Return the [X, Y] coordinate for the center point of the cell that contains the specified text.  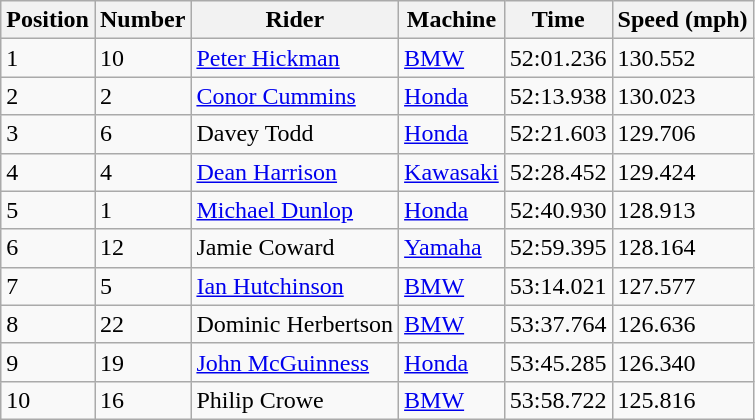
128.913 [682, 210]
53:37.764 [558, 324]
Davey Todd [295, 134]
Ian Hutchinson [295, 286]
9 [48, 362]
53:58.722 [558, 400]
Time [558, 20]
129.424 [682, 172]
Kawasaki [452, 172]
Michael Dunlop [295, 210]
Peter Hickman [295, 58]
52:01.236 [558, 58]
126.636 [682, 324]
Conor Cummins [295, 96]
John McGuinness [295, 362]
130.023 [682, 96]
126.340 [682, 362]
Speed (mph) [682, 20]
53:14.021 [558, 286]
22 [142, 324]
52:40.930 [558, 210]
52:13.938 [558, 96]
128.164 [682, 248]
12 [142, 248]
Number [142, 20]
Machine [452, 20]
Dean Harrison [295, 172]
Position [48, 20]
3 [48, 134]
52:59.395 [558, 248]
19 [142, 362]
8 [48, 324]
Rider [295, 20]
129.706 [682, 134]
Jamie Coward [295, 248]
Dominic Herbertson [295, 324]
52:21.603 [558, 134]
Philip Crowe [295, 400]
Yamaha [452, 248]
7 [48, 286]
130.552 [682, 58]
53:45.285 [558, 362]
16 [142, 400]
127.577 [682, 286]
52:28.452 [558, 172]
125.816 [682, 400]
